Identify which cell holds the provided text, then report its (X, Y) central coordinate. 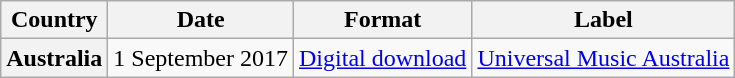
Digital download (383, 58)
Universal Music Australia (604, 58)
Australia (54, 58)
1 September 2017 (201, 58)
Format (383, 20)
Label (604, 20)
Date (201, 20)
Country (54, 20)
